Determine the (x, y) coordinate at the center of the cell enclosing the given text.  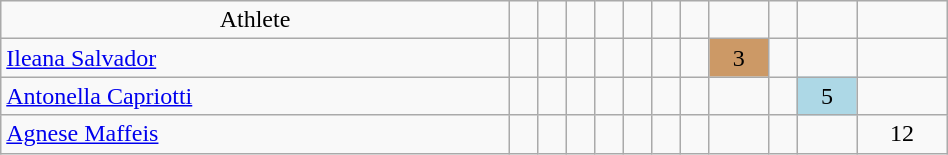
Athlete (256, 20)
Antonella Capriotti (256, 96)
3 (739, 58)
5 (827, 96)
12 (902, 134)
Agnese Maffeis (256, 134)
Ileana Salvador (256, 58)
